Extract the (X, Y) coordinate from the center of the cell holding the provided text.  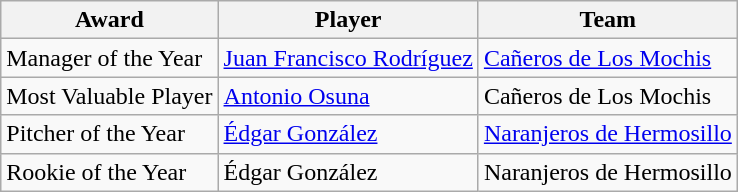
Rookie of the Year (110, 172)
Award (110, 20)
Juan Francisco Rodríguez (348, 58)
Player (348, 20)
Team (608, 20)
Most Valuable Player (110, 96)
Manager of the Year (110, 58)
Antonio Osuna (348, 96)
Pitcher of the Year (110, 134)
